Provide the [X, Y] coordinate of the cell's center where the given text is located.  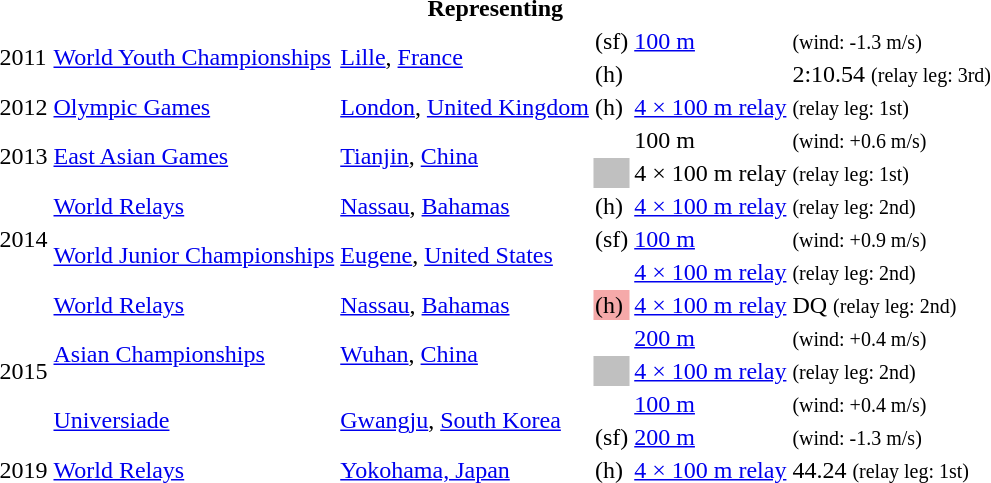
East Asian Games [194, 156]
Asian Championships [194, 354]
Eugene, United States [465, 256]
Universiade [194, 420]
Wuhan, China [465, 354]
Lille, France [465, 58]
World Youth Championships [194, 58]
Gwangju, South Korea [465, 420]
London, United Kingdom [465, 107]
World Junior Championships [194, 256]
Tianjin, China [465, 156]
Olympic Games [194, 107]
